From the cell containing the given text, extract its center point as (x, y) coordinate. 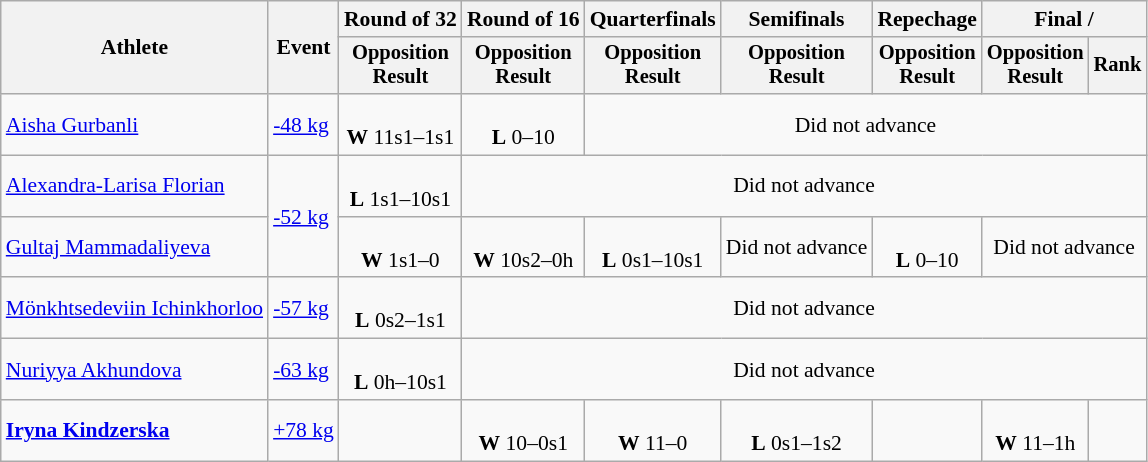
W 10–0s1 (524, 430)
Athlete (134, 48)
Mönkhtsedeviin Ichinkhorloo (134, 308)
Aisha Gurbanli (134, 124)
Alexandra-Larisa Florian (134, 186)
Quarterfinals (653, 19)
W 10s2–0h (524, 248)
L 0s1–10s1 (653, 248)
Gultaj Mammadaliyeva (134, 248)
Semifinals (797, 19)
L 1s1–10s1 (400, 186)
Round of 32 (400, 19)
Rank (1118, 66)
-57 kg (304, 308)
W 11s1–1s1 (400, 124)
Nuriyya Akhundova (134, 370)
W 11–0 (653, 430)
-63 kg (304, 370)
Event (304, 48)
-52 kg (304, 217)
Round of 16 (524, 19)
Final / (1064, 19)
L 0s1–1s2 (797, 430)
-48 kg (304, 124)
Iryna Kindzerska (134, 430)
W 11–1h (1036, 430)
L 0s2–1s1 (400, 308)
+78 kg (304, 430)
L 0h–10s1 (400, 370)
Repechage (927, 19)
W 1s1–0 (400, 248)
